Locate the cell with the specified text and output its (X, Y) center coordinate. 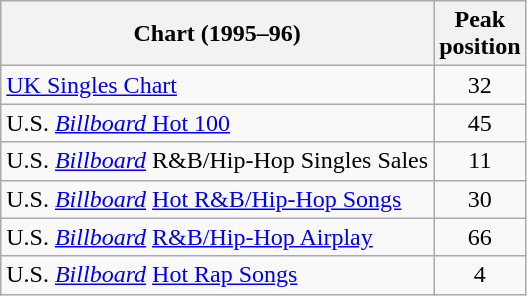
UK Singles Chart (218, 85)
U.S. Billboard Hot R&B/Hip-Hop Songs (218, 199)
30 (480, 199)
66 (480, 237)
U.S. Billboard R&B/Hip-Hop Airplay (218, 237)
11 (480, 161)
32 (480, 85)
4 (480, 275)
45 (480, 123)
U.S. Billboard Hot 100 (218, 123)
Chart (1995–96) (218, 34)
Peakposition (480, 34)
U.S. Billboard Hot Rap Songs (218, 275)
U.S. Billboard R&B/Hip-Hop Singles Sales (218, 161)
